Return [x, y] of the center of cell containing provided text 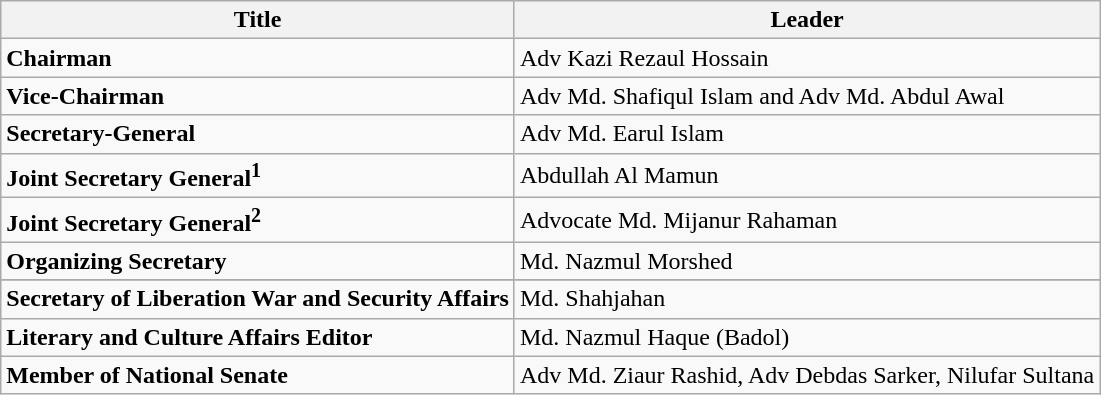
Md. Nazmul Haque (Badol) [806, 337]
Adv Kazi Rezaul Hossain [806, 58]
Adv Md. Ziaur Rashid, Adv Debdas Sarker, Nilufar Sultana [806, 375]
Adv Md. Shafiqul Islam and Adv Md. Abdul Awal [806, 96]
Member of National Senate [258, 375]
Vice-Chairman [258, 96]
Secretary-General [258, 134]
Md. Nazmul Morshed [806, 261]
Joint Secretary General2 [258, 220]
Organizing Secretary [258, 261]
Adv Md. Earul Islam [806, 134]
Secretary of Liberation War and Security Affairs [258, 299]
Chairman [258, 58]
Advocate Md. Mijanur Rahaman [806, 220]
Joint Secretary General1 [258, 176]
Abdullah Al Mamun [806, 176]
Literary and Culture Affairs Editor [258, 337]
Md. Shahjahan [806, 299]
Leader [806, 20]
Title [258, 20]
